Determine the (x, y) coordinate at the center of the cell enclosing the given text.  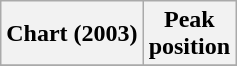
Chart (2003) (72, 34)
Peakposition (189, 34)
